Determine the [X, Y] coordinate at the center of the cell enclosing the given text.  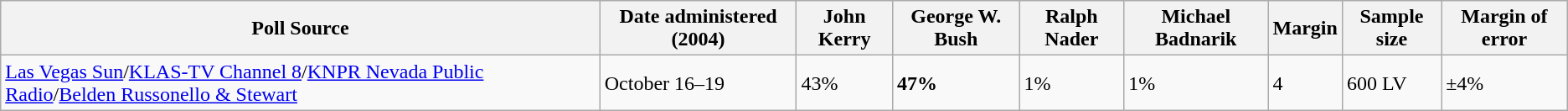
October 16–19 [699, 82]
George W. Bush [956, 29]
4 [1305, 82]
Michael Badnarik [1196, 29]
Sample size [1391, 29]
43% [844, 82]
Margin of error [1504, 29]
±4% [1504, 82]
600 LV [1391, 82]
Poll Source [300, 29]
Las Vegas Sun/KLAS-TV Channel 8/KNPR Nevada Public Radio/Belden Russonello & Stewart [300, 82]
47% [956, 82]
John Kerry [844, 29]
Date administered (2004) [699, 29]
Ralph Nader [1072, 29]
Margin [1305, 29]
